Extract the [X, Y] coordinate from the center of the cell holding the provided text.  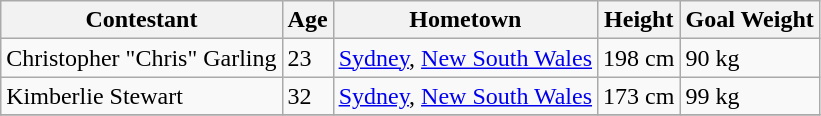
32 [308, 96]
Age [308, 20]
99 kg [750, 96]
Height [639, 20]
90 kg [750, 58]
Hometown [465, 20]
Christopher "Chris" Garling [142, 58]
23 [308, 58]
198 cm [639, 58]
Goal Weight [750, 20]
Kimberlie Stewart [142, 96]
173 cm [639, 96]
Contestant [142, 20]
